Return the (x, y) coordinate for the center point of the cell that contains the specified text.  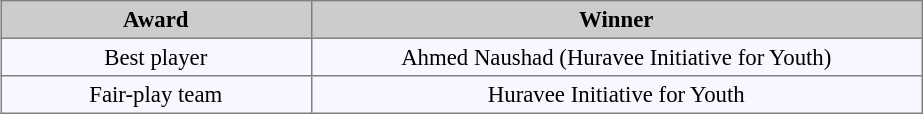
Ahmed Naushad (Huravee Initiative for Youth) (616, 57)
Huravee Initiative for Youth (616, 95)
Award (155, 20)
Winner (616, 20)
Best player (155, 57)
Fair-play team (155, 95)
